Determine the (X, Y) coordinate at the center of the cell enclosing the given text.  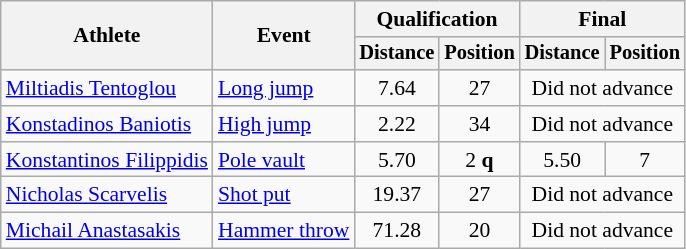
5.70 (396, 160)
19.37 (396, 195)
Athlete (107, 36)
Hammer throw (284, 231)
High jump (284, 124)
Konstadinos Baniotis (107, 124)
Long jump (284, 88)
Event (284, 36)
Pole vault (284, 160)
7 (645, 160)
Nicholas Scarvelis (107, 195)
71.28 (396, 231)
Final (602, 19)
Shot put (284, 195)
7.64 (396, 88)
Miltiadis Tentoglou (107, 88)
Qualification (436, 19)
5.50 (562, 160)
34 (479, 124)
20 (479, 231)
2 q (479, 160)
Konstantinos Filippidis (107, 160)
Michail Anastasakis (107, 231)
2.22 (396, 124)
